Identify which cell holds the provided text, then report its (x, y) central coordinate. 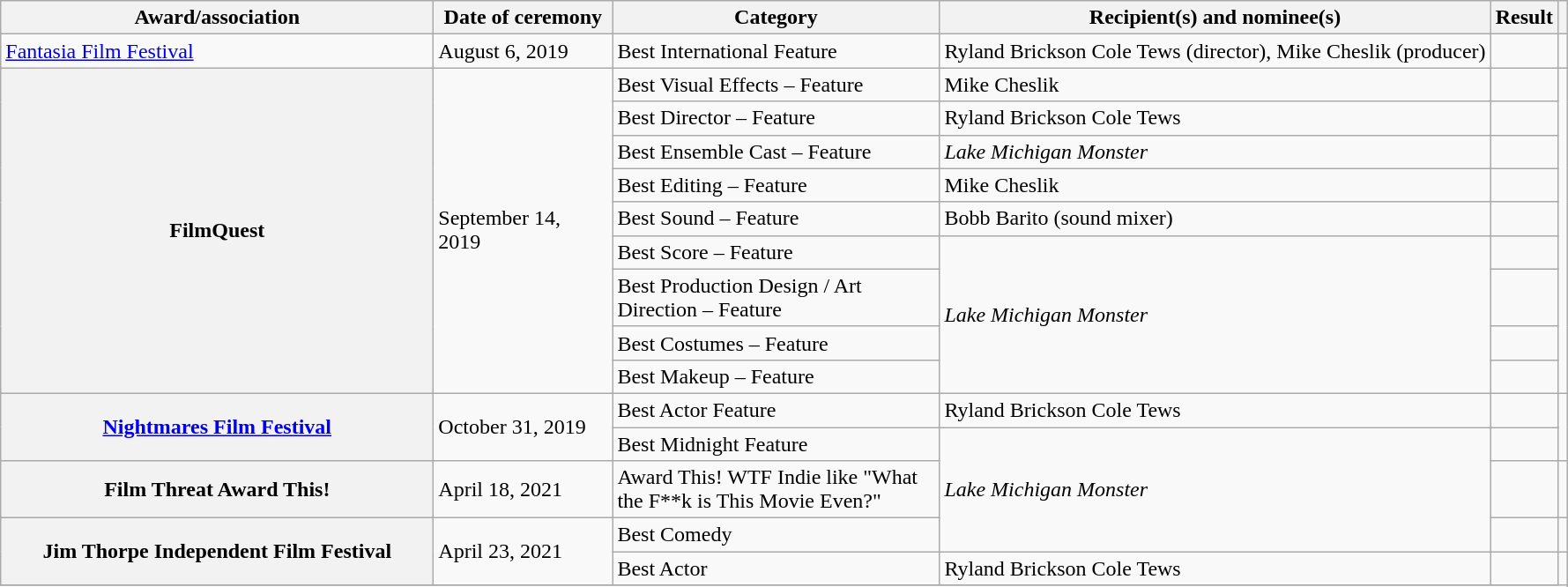
Recipient(s) and nominee(s) (1215, 18)
Fantasia Film Festival (217, 51)
April 23, 2021 (524, 552)
Date of ceremony (524, 18)
Best Comedy (776, 535)
August 6, 2019 (524, 51)
Best Sound – Feature (776, 219)
September 14, 2019 (524, 231)
Best Actor (776, 568)
October 31, 2019 (524, 427)
Best Ensemble Cast – Feature (776, 152)
FilmQuest (217, 231)
Best Costumes – Feature (776, 343)
Best Visual Effects – Feature (776, 85)
Best Director – Feature (776, 118)
Film Threat Award This! (217, 490)
Bobb Barito (sound mixer) (1215, 219)
Best Actor Feature (776, 410)
Nightmares Film Festival (217, 427)
Best International Feature (776, 51)
Best Score – Feature (776, 252)
Category (776, 18)
Best Production Design / Art Direction – Feature (776, 298)
Award/association (217, 18)
Award This! WTF Indie like "What the F**k is This Movie Even?" (776, 490)
April 18, 2021 (524, 490)
Ryland Brickson Cole Tews (director), Mike Cheslik (producer) (1215, 51)
Result (1524, 18)
Best Makeup – Feature (776, 376)
Jim Thorpe Independent Film Festival (217, 552)
Best Midnight Feature (776, 443)
Best Editing – Feature (776, 185)
